Extract the [X, Y] coordinate from the center of the cell holding the provided text.  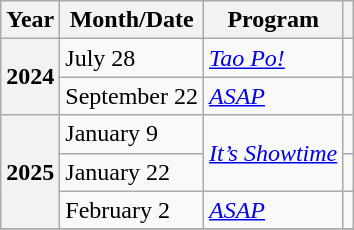
It’s Showtime [274, 153]
2024 [30, 77]
Tao Po! [274, 58]
Year [30, 20]
Program [274, 20]
2025 [30, 172]
Month/Date [132, 20]
January 9 [132, 134]
February 2 [132, 210]
January 22 [132, 172]
September 22 [132, 96]
July 28 [132, 58]
